Capture the cell that displays the provided text and extract its [x, y] central coordinate. 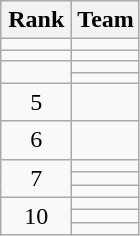
7 [36, 178]
6 [36, 140]
Team [106, 20]
Rank [36, 20]
10 [36, 216]
5 [36, 102]
